Determine the [X, Y] coordinate at the center of the cell enclosing the given text.  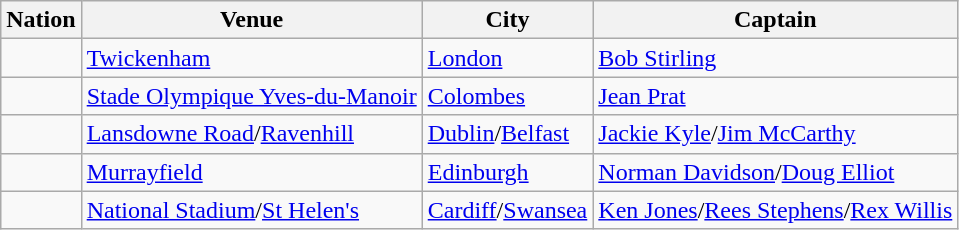
Nation [41, 20]
Lansdowne Road/Ravenhill [252, 134]
Colombes [508, 96]
National Stadium/St Helen's [252, 210]
City [508, 20]
Captain [776, 20]
Stade Olympique Yves-du-Manoir [252, 96]
Venue [252, 20]
Murrayfield [252, 172]
Cardiff/Swansea [508, 210]
Dublin/Belfast [508, 134]
Jackie Kyle/Jim McCarthy [776, 134]
Jean Prat [776, 96]
Ken Jones/Rees Stephens/Rex Willis [776, 210]
Norman Davidson/Doug Elliot [776, 172]
London [508, 58]
Twickenham [252, 58]
Edinburgh [508, 172]
Bob Stirling [776, 58]
